Extract the [X, Y] coordinate from the center of the cell holding the provided text.  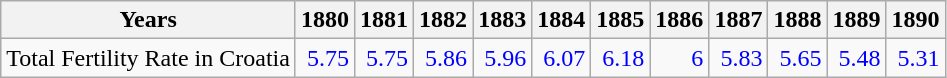
5.65 [798, 58]
1882 [444, 20]
6.18 [620, 58]
1890 [916, 20]
5.31 [916, 58]
5.96 [502, 58]
Years [148, 20]
1883 [502, 20]
1889 [856, 20]
1888 [798, 20]
5.86 [444, 58]
1881 [384, 20]
5.83 [738, 58]
1880 [324, 20]
Total Fertility Rate in Croatia [148, 58]
5.48 [856, 58]
6.07 [562, 58]
1884 [562, 20]
1885 [620, 20]
1886 [680, 20]
6 [680, 58]
1887 [738, 20]
